Output the (x, y) coordinate of the center of the cell containing the given text.  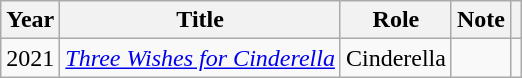
Year (30, 20)
Role (396, 20)
Title (200, 20)
Three Wishes for Cinderella (200, 58)
Cinderella (396, 58)
2021 (30, 58)
Note (480, 20)
